Provide the [X, Y] coordinate of the cell's center where the given text is located.  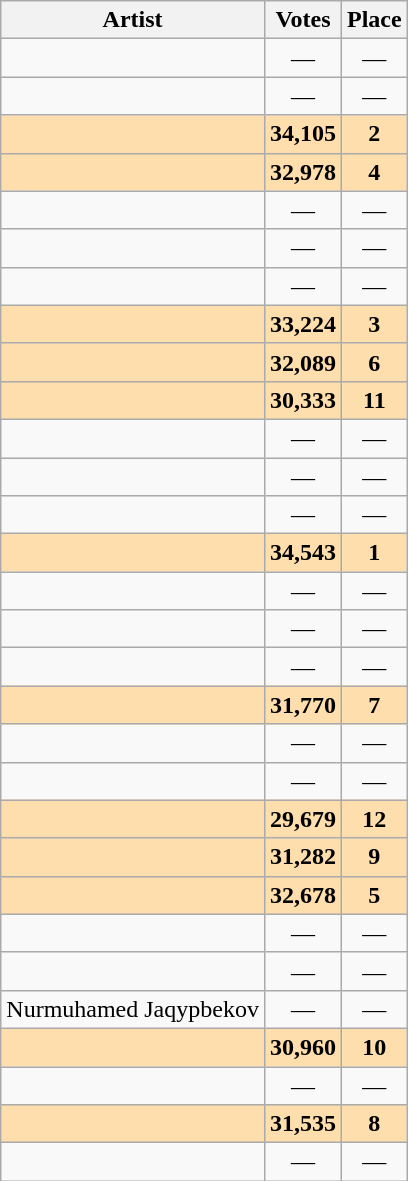
Votes [302, 20]
11 [375, 400]
30,960 [302, 1047]
34,105 [302, 134]
31,770 [302, 705]
33,224 [302, 324]
8 [375, 1124]
Nurmuhamed Jaqypbekov [133, 1009]
32,978 [302, 172]
Place [375, 20]
7 [375, 705]
4 [375, 172]
32,678 [302, 895]
30,333 [302, 400]
6 [375, 362]
1 [375, 553]
31,535 [302, 1124]
32,089 [302, 362]
3 [375, 324]
5 [375, 895]
2 [375, 134]
10 [375, 1047]
12 [375, 819]
34,543 [302, 553]
31,282 [302, 857]
29,679 [302, 819]
9 [375, 857]
Artist [133, 20]
